Identify which cell holds the provided text, then report its [X, Y] central coordinate. 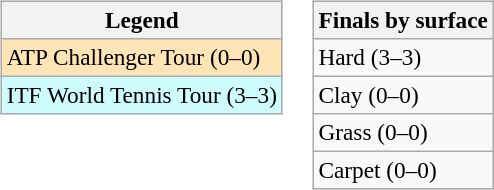
Clay (0–0) [403, 95]
ITF World Tennis Tour (3–3) [142, 95]
Finals by surface [403, 20]
Legend [142, 20]
Grass (0–0) [403, 133]
Hard (3–3) [403, 57]
ATP Challenger Tour (0–0) [142, 57]
Carpet (0–0) [403, 171]
